Find where the given text appears and provide that cell's center as (x, y) coordinate. 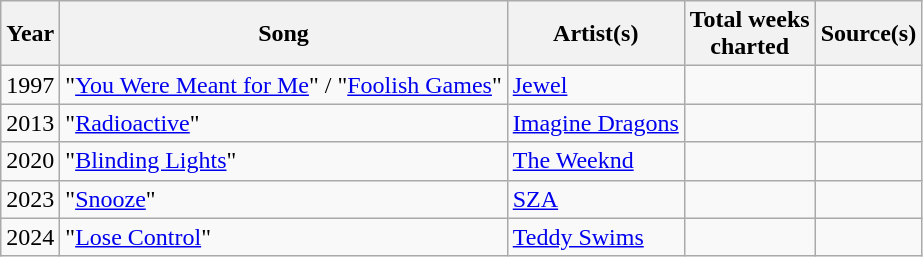
Song (284, 34)
Total weekscharted (750, 34)
Source(s) (868, 34)
Teddy Swims (596, 237)
Imagine Dragons (596, 123)
"Lose Control" (284, 237)
"Snooze" (284, 199)
SZA (596, 199)
"You Were Meant for Me" / "Foolish Games" (284, 85)
2023 (30, 199)
2013 (30, 123)
"Radioactive" (284, 123)
The Weeknd (596, 161)
Artist(s) (596, 34)
Year (30, 34)
Jewel (596, 85)
1997 (30, 85)
2020 (30, 161)
"Blinding Lights" (284, 161)
2024 (30, 237)
